Identify which cell holds the provided text, then report its (X, Y) central coordinate. 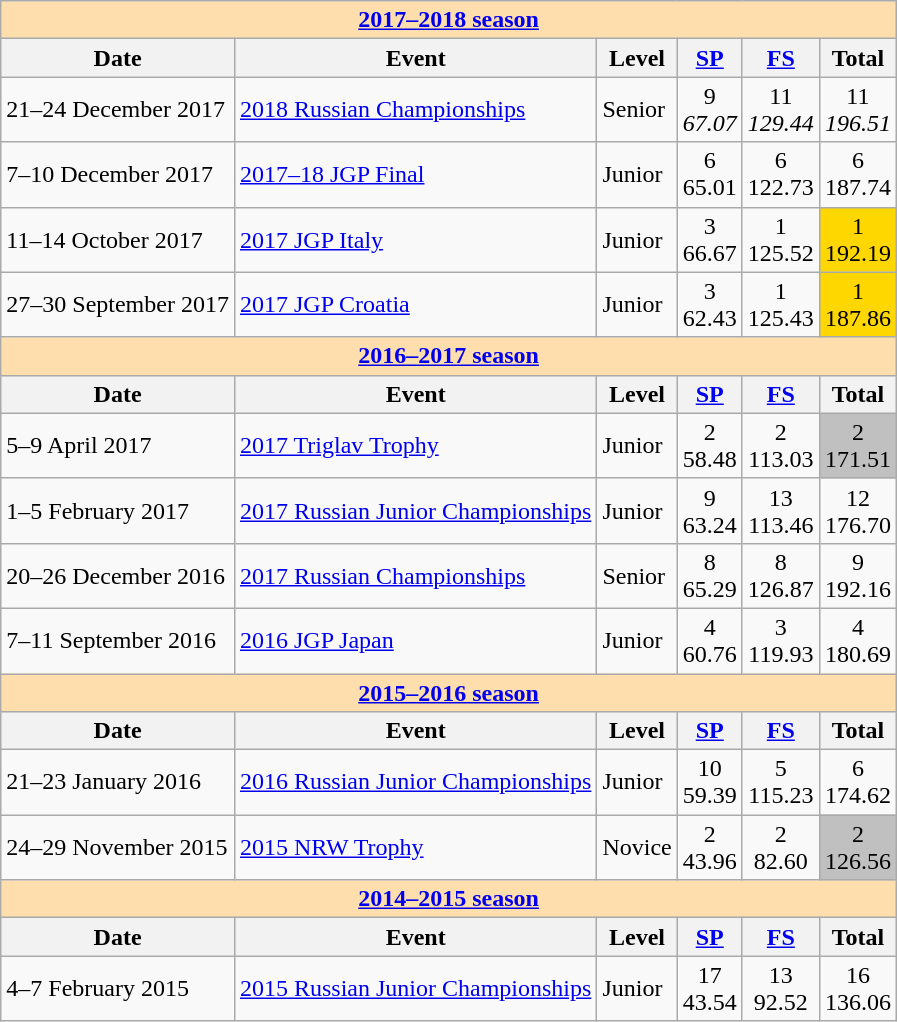
7–11 September 2016 (118, 640)
2015 NRW Trophy (415, 848)
2017–18 JGP Final (415, 174)
7–10 December 2017 (118, 174)
9 67.07 (710, 110)
13 92.52 (780, 988)
11 129.44 (780, 110)
2017–2018 season (449, 20)
1 125.43 (780, 304)
2014–2015 season (449, 899)
Novice (637, 848)
5–9 April 2017 (118, 446)
11–14 October 2017 (118, 240)
2016 JGP Japan (415, 640)
6 174.62 (858, 782)
21–23 January 2016 (118, 782)
13 113.46 (780, 510)
3 66.67 (710, 240)
10 59.39 (710, 782)
1 192.19 (858, 240)
2 82.60 (780, 848)
2017 JGP Croatia (415, 304)
2017 Russian Junior Championships (415, 510)
2 113.03 (780, 446)
17 43.54 (710, 988)
1 187.86 (858, 304)
2 58.48 (710, 446)
3 62.43 (710, 304)
5 115.23 (780, 782)
4–7 February 2015 (118, 988)
16 136.06 (858, 988)
2 43.96 (710, 848)
24–29 November 2015 (118, 848)
6 187.74 (858, 174)
4 60.76 (710, 640)
2016 Russian Junior Championships (415, 782)
2018 Russian Championships (415, 110)
2017 Triglav Trophy (415, 446)
6 65.01 (710, 174)
9 63.24 (710, 510)
3 119.93 (780, 640)
8 65.29 (710, 576)
11 196.51 (858, 110)
9 192.16 (858, 576)
2017 Russian Championships (415, 576)
21–24 December 2017 (118, 110)
12 176.70 (858, 510)
2015–2016 season (449, 693)
2016–2017 season (449, 356)
20–26 December 2016 (118, 576)
1 125.52 (780, 240)
4 180.69 (858, 640)
2015 Russian Junior Championships (415, 988)
2 126.56 (858, 848)
27–30 September 2017 (118, 304)
2017 JGP Italy (415, 240)
6 122.73 (780, 174)
8 126.87 (780, 576)
1–5 February 2017 (118, 510)
2 171.51 (858, 446)
